Scan for the cell matching the given text and deliver its (X, Y) coordinate at center. 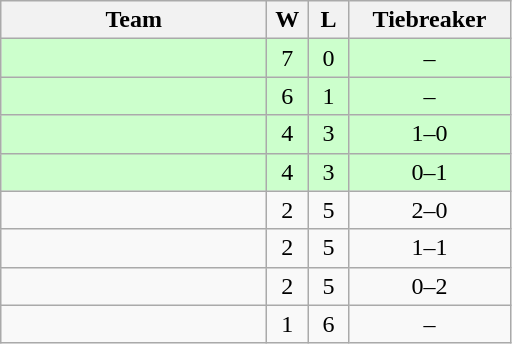
Team (134, 20)
0–2 (430, 286)
0–1 (430, 172)
Tiebreaker (430, 20)
7 (288, 58)
1–1 (430, 248)
1–0 (430, 134)
L (328, 20)
0 (328, 58)
2–0 (430, 210)
W (288, 20)
